From the cell containing the given text, extract its center point as (x, y) coordinate. 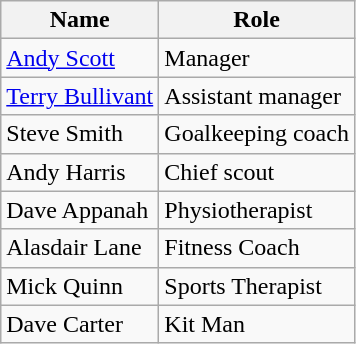
Assistant manager (257, 96)
Goalkeeping coach (257, 134)
Fitness Coach (257, 248)
Kit Man (257, 324)
Andy Scott (80, 58)
Alasdair Lane (80, 248)
Physiotherapist (257, 210)
Andy Harris (80, 172)
Name (80, 20)
Manager (257, 58)
Steve Smith (80, 134)
Dave Appanah (80, 210)
Mick Quinn (80, 286)
Chief scout (257, 172)
Dave Carter (80, 324)
Terry Bullivant (80, 96)
Sports Therapist (257, 286)
Role (257, 20)
